Return the [x, y] coordinate for the center point of the cell that contains the specified text.  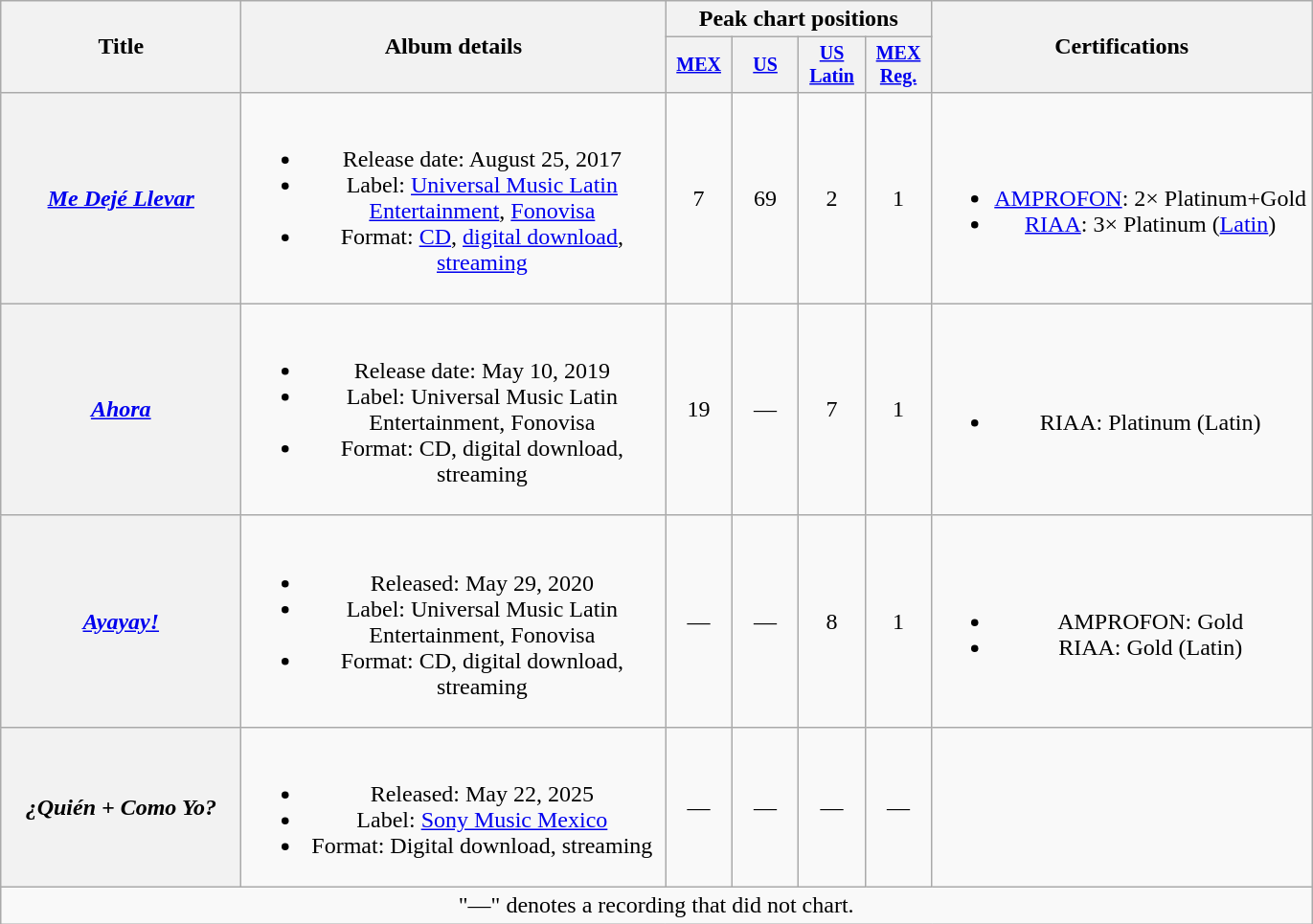
Release date: August 25, 2017Label: Universal Music Latin Entertainment, FonovisaFormat: CD, digital download, streaming [454, 197]
"—" denotes a recording that did not chart. [657, 906]
USLatin [831, 65]
AMPROFON: 2× Platinum+GoldRIAA: 3× Platinum (Latin) [1122, 197]
Title [121, 47]
Peak chart positions [799, 19]
RIAA: Platinum (Latin) [1122, 410]
US [764, 65]
Album details [454, 47]
Certifications [1122, 47]
69 [764, 197]
Me Dejé Llevar [121, 197]
Released: May 29, 2020Label: Universal Music Latin Entertainment, FonovisaFormat: CD, digital download, streaming [454, 620]
AMPROFON: GoldRIAA: Gold (Latin) [1122, 620]
¿Quién + Como Yo? [121, 806]
Released: May 22, 2025Label: Sony Music MexicoFormat: Digital download, streaming [454, 806]
MEXReg. [898, 65]
2 [831, 197]
8 [831, 620]
Release date: May 10, 2019Label: Universal Music Latin Entertainment, FonovisaFormat: CD, digital download, streaming [454, 410]
Ayayay! [121, 620]
MEX [699, 65]
19 [699, 410]
Ahora [121, 410]
